Return the (x, y) coordinate for the center point of the cell that contains the specified text.  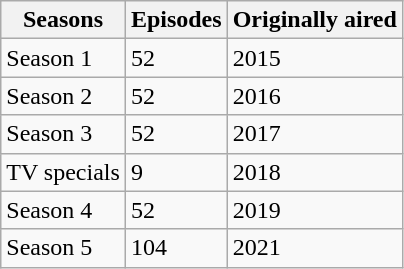
2018 (314, 172)
Season 2 (64, 96)
Season 5 (64, 248)
Season 1 (64, 58)
9 (176, 172)
2021 (314, 248)
TV specials (64, 172)
Originally aired (314, 20)
2019 (314, 210)
Seasons (64, 20)
2017 (314, 134)
Season 3 (64, 134)
Episodes (176, 20)
2015 (314, 58)
104 (176, 248)
2016 (314, 96)
Season 4 (64, 210)
